Detect which cell encompasses the target text, then output its (x, y) center coordinate. 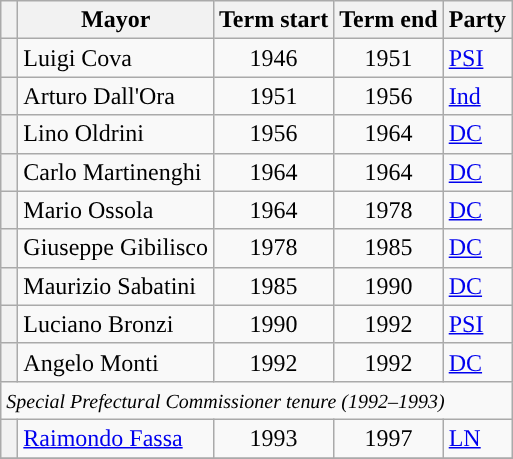
1993 (274, 438)
Lino Oldrini (116, 134)
1997 (389, 438)
Luigi Cova (116, 58)
Special Prefectural Commissioner tenure (1992–1993) (256, 400)
Carlo Martinenghi (116, 172)
Angelo Monti (116, 362)
Giuseppe Gibilisco (116, 248)
LN (477, 438)
Luciano Bronzi (116, 324)
Mayor (116, 20)
Term start (274, 20)
Mario Ossola (116, 210)
Term end (389, 20)
Arturo Dall'Ora (116, 96)
Raimondo Fassa (116, 438)
Maurizio Sabatini (116, 286)
Party (477, 20)
Ind (477, 96)
1946 (274, 58)
